Detect which cell encompasses the target text, then output its [X, Y] center coordinate. 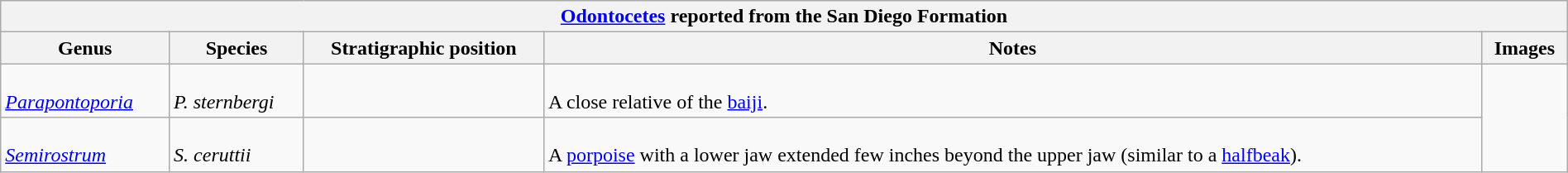
Semirostrum [85, 144]
Notes [1012, 48]
A porpoise with a lower jaw extended few inches beyond the upper jaw (similar to a halfbeak). [1012, 144]
Parapontoporia [85, 91]
Odontocetes reported from the San Diego Formation [784, 17]
Stratigraphic position [423, 48]
Species [237, 48]
A close relative of the baiji. [1012, 91]
Genus [85, 48]
S. ceruttii [237, 144]
P. sternbergi [237, 91]
Images [1524, 48]
